Return (X, Y) of the center of cell containing provided text 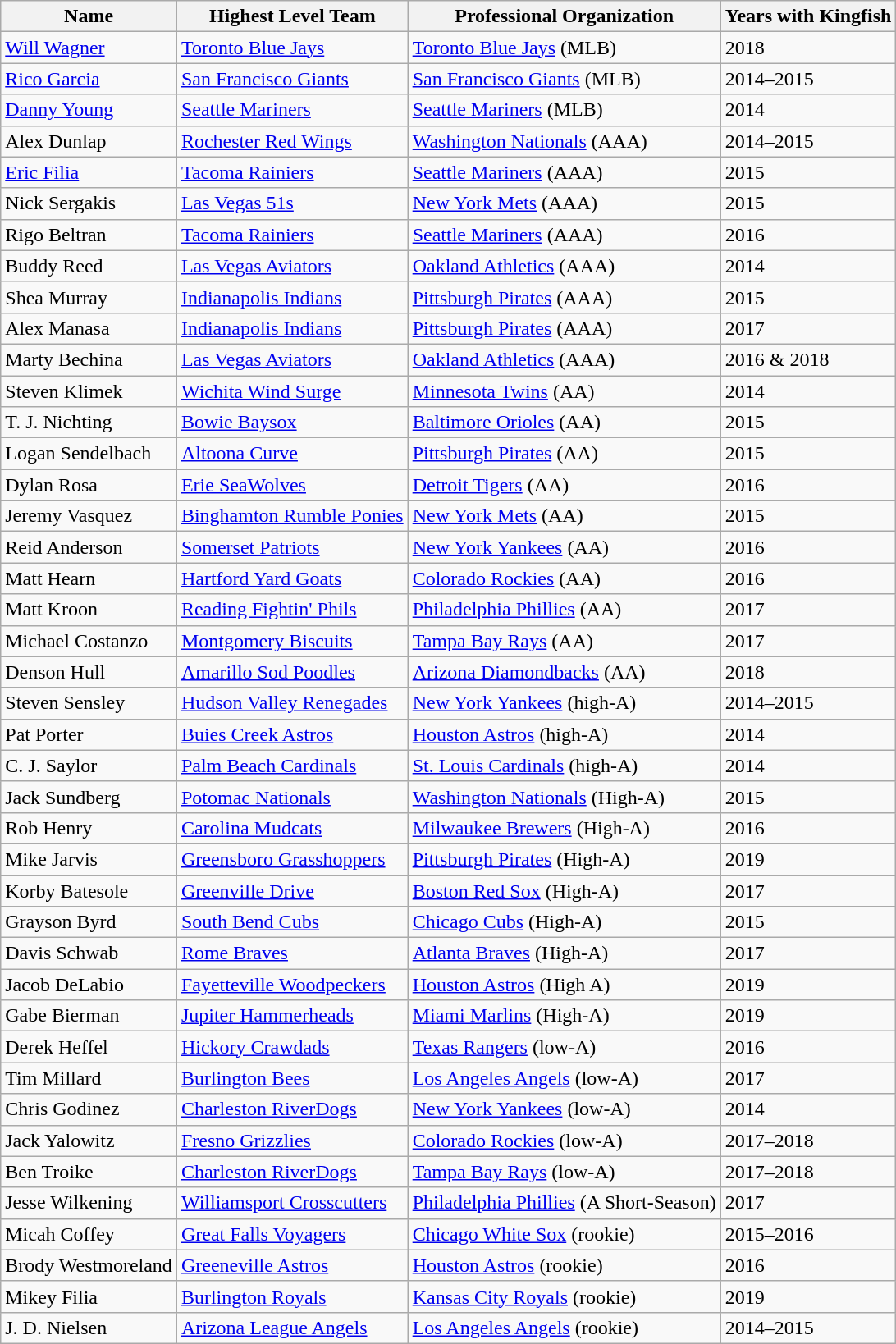
C. J. Saylor (89, 766)
Nick Sergakis (89, 203)
Shea Murray (89, 297)
New York Yankees (AA) (565, 547)
Korby Batesole (89, 890)
Pat Porter (89, 734)
Burlington Royals (292, 1296)
Colorado Rockies (AA) (565, 578)
Mikey Filia (89, 1296)
Binghamton Rumble Ponies (292, 516)
Alex Dunlap (89, 141)
Wichita Wind Surge (292, 391)
Tampa Bay Rays (AA) (565, 641)
Dylan Rosa (89, 485)
Reading Fightin' Phils (292, 610)
San Francisco Giants (292, 79)
St. Louis Cardinals (high-A) (565, 766)
Philadelphia Phillies (AA) (565, 610)
Tim Millard (89, 1078)
Los Angeles Angels (low-A) (565, 1078)
Carolina Mudcats (292, 828)
Eric Filia (89, 172)
Toronto Blue Jays (MLB) (565, 48)
Jacob DeLabio (89, 985)
Seattle Mariners (292, 110)
Milwaukee Brewers (High-A) (565, 828)
Fresno Grizzlies (292, 1141)
Matt Hearn (89, 578)
Boston Red Sox (High-A) (565, 890)
Chicago Cubs (High-A) (565, 922)
Jack Sundberg (89, 797)
Palm Beach Cardinals (292, 766)
Fayetteville Woodpeckers (292, 985)
Reid Anderson (89, 547)
Toronto Blue Jays (292, 48)
Jack Yalowitz (89, 1141)
2015–2016 (808, 1234)
Grayson Byrd (89, 922)
Brody Westmoreland (89, 1265)
Rob Henry (89, 828)
Altoona Curve (292, 454)
New York Yankees (high-A) (565, 703)
Alex Manasa (89, 328)
South Bend Cubs (292, 922)
Williamsport Crosscutters (292, 1203)
Amarillo Sod Poodles (292, 672)
Mike Jarvis (89, 859)
Hartford Yard Goats (292, 578)
New York Mets (AA) (565, 516)
Arizona League Angels (292, 1328)
Montgomery Biscuits (292, 641)
Detroit Tigers (AA) (565, 485)
Tampa Bay Rays (low-A) (565, 1172)
Davis Schwab (89, 953)
Years with Kingfish (808, 16)
Buies Creek Astros (292, 734)
J. D. Nielsen (89, 1328)
Chicago White Sox (rookie) (565, 1234)
Burlington Bees (292, 1078)
New York Mets (AAA) (565, 203)
Arizona Diamondbacks (AA) (565, 672)
Houston Astros (high-A) (565, 734)
Texas Rangers (low-A) (565, 1047)
San Francisco Giants (MLB) (565, 79)
Washington Nationals (High-A) (565, 797)
Marty Bechina (89, 359)
Los Angeles Angels (rookie) (565, 1328)
Rico Garcia (89, 79)
Jeremy Vasquez (89, 516)
Kansas City Royals (rookie) (565, 1296)
2016 & 2018 (808, 359)
Highest Level Team (292, 16)
Greenville Drive (292, 890)
Michael Costanzo (89, 641)
Miami Marlins (High-A) (565, 1016)
Derek Heffel (89, 1047)
Somerset Patriots (292, 547)
Seattle Mariners (MLB) (565, 110)
Rome Braves (292, 953)
Jesse Wilkening (89, 1203)
Houston Astros (rookie) (565, 1265)
Minnesota Twins (AA) (565, 391)
Gabe Bierman (89, 1016)
Hudson Valley Renegades (292, 703)
New York Yankees (low-A) (565, 1109)
Great Falls Voyagers (292, 1234)
Erie SeaWolves (292, 485)
Las Vegas 51s (292, 203)
T. J. Nichting (89, 423)
Matt Kroon (89, 610)
Baltimore Orioles (AA) (565, 423)
Steven Klimek (89, 391)
Pittsburgh Pirates (AA) (565, 454)
Colorado Rockies (low-A) (565, 1141)
Logan Sendelbach (89, 454)
Micah Coffey (89, 1234)
Atlanta Braves (High-A) (565, 953)
Jupiter Hammerheads (292, 1016)
Professional Organization (565, 16)
Will Wagner (89, 48)
Hickory Crawdads (292, 1047)
Name (89, 16)
Washington Nationals (AAA) (565, 141)
Rigo Beltran (89, 235)
Rochester Red Wings (292, 141)
Houston Astros (High A) (565, 985)
Buddy Reed (89, 266)
Denson Hull (89, 672)
Greensboro Grasshoppers (292, 859)
Steven Sensley (89, 703)
Chris Godinez (89, 1109)
Greeneville Astros (292, 1265)
Bowie Baysox (292, 423)
Pittsburgh Pirates (High-A) (565, 859)
Ben Troike (89, 1172)
Danny Young (89, 110)
Potomac Nationals (292, 797)
Philadelphia Phillies (A Short-Season) (565, 1203)
